For the text-containing cell, return its midpoint in (x, y) coordinate format. 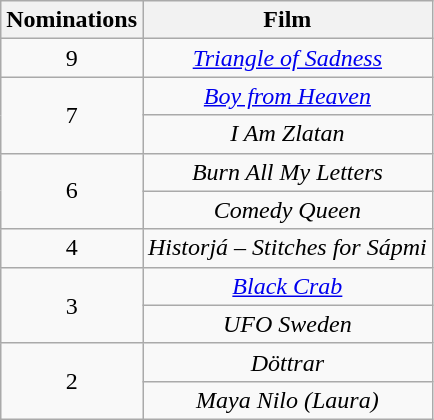
Burn All My Letters (287, 172)
Black Crab (287, 286)
Film (287, 20)
Boy from Heaven (287, 96)
4 (72, 248)
3 (72, 305)
7 (72, 115)
9 (72, 58)
Döttrar (287, 362)
Triangle of Sadness (287, 58)
2 (72, 381)
UFO Sweden (287, 324)
Comedy Queen (287, 210)
Historjá – Stitches for Sápmi (287, 248)
I Am Zlatan (287, 134)
Maya Nilo (Laura) (287, 400)
Nominations (72, 20)
6 (72, 191)
